Capture the cell that displays the provided text and extract its (X, Y) central coordinate. 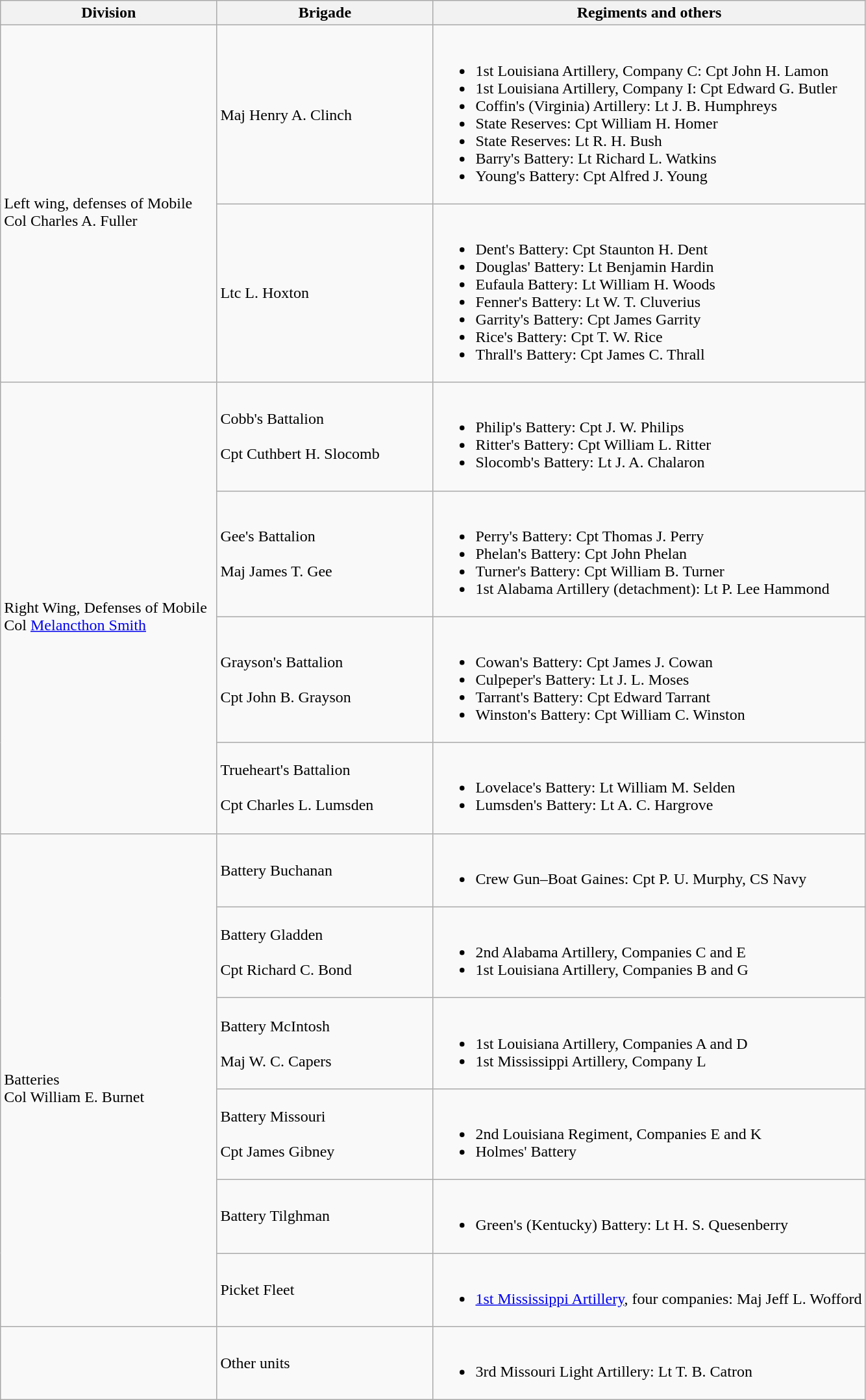
Division (109, 13)
1st Louisiana Artillery, Companies A and D1st Mississippi Artillery, Company L (649, 1043)
Battery McIntosh Maj W. C. Capers (325, 1043)
Green's (Kentucky) Battery: Lt H. S. Quesenberry (649, 1216)
2nd Louisiana Regiment, Companies E and KHolmes' Battery (649, 1134)
Brigade (325, 13)
1st Mississippi Artillery, four companies: Maj Jeff L. Wofford (649, 1289)
2nd Alabama Artillery, Companies C and E1st Louisiana Artillery, Companies B and G (649, 952)
Battery Gladden Cpt Richard C. Bond (325, 952)
Battery Tilghman (325, 1216)
Other units (325, 1363)
Battery Buchanan (325, 870)
Philip's Battery: Cpt J. W. PhilipsRitter's Battery: Cpt William L. RitterSlocomb's Battery: Lt J. A. Chalaron (649, 436)
Picket Fleet (325, 1289)
Lovelace's Battery: Lt William M. SeldenLumsden's Battery: Lt A. C. Hargrove (649, 788)
Cobb's Battalion Cpt Cuthbert H. Slocomb (325, 436)
Maj Henry A. Clinch (325, 114)
Regiments and others (649, 13)
Ltc L. Hoxton (325, 293)
Left wing, defenses of Mobile Col Charles A. Fuller (109, 204)
Right Wing, Defenses of Mobile Col Melancthon Smith (109, 608)
Crew Gun–Boat Gaines: Cpt P. U. Murphy, CS Navy (649, 870)
Grayson's Battalion Cpt John B. Grayson (325, 680)
Battery Missouri Cpt James Gibney (325, 1134)
Trueheart's Battalion Cpt Charles L. Lumsden (325, 788)
Batteries Col William E. Burnet (109, 1080)
3rd Missouri Light Artillery: Lt T. B. Catron (649, 1363)
Cowan's Battery: Cpt James J. CowanCulpeper's Battery: Lt J. L. MosesTarrant's Battery: Cpt Edward TarrantWinston's Battery: Cpt William C. Winston (649, 680)
Gee's Battalion Maj James T. Gee (325, 554)
